Pinpoint the cell where the given text exists, returning its (X, Y) midpoint coordinate. 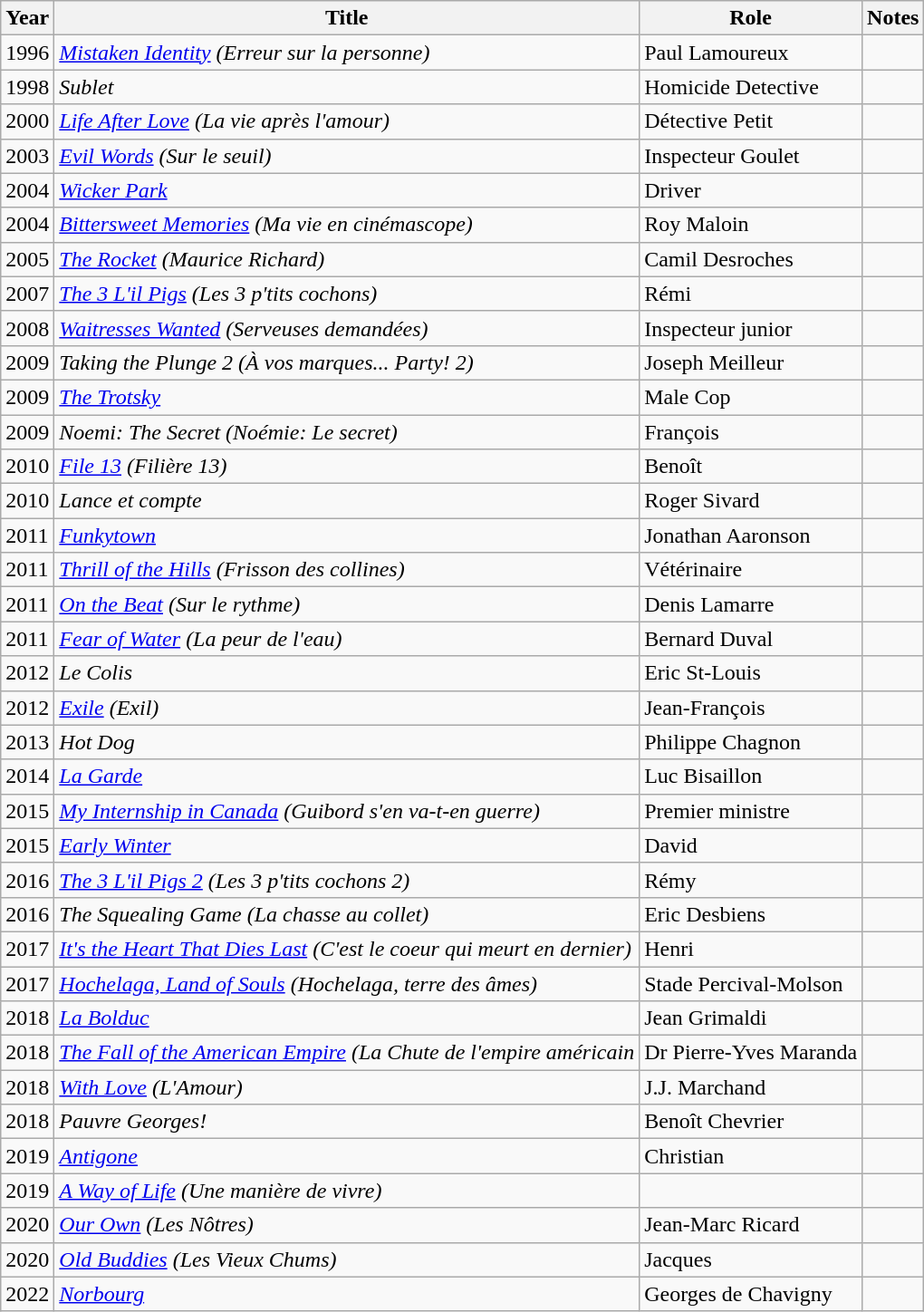
Life After Love (La vie après l'amour) (347, 121)
Pauvre Georges! (347, 1122)
The Rocket (Maurice Richard) (347, 259)
David (751, 845)
Paul Lamoureux (751, 53)
Role (751, 18)
Henri (751, 949)
François (751, 432)
Hochelaga, Land of Souls (Hochelaga, terre des âmes) (347, 983)
2008 (27, 328)
Hot Dog (347, 742)
2003 (27, 156)
Luc Bisaillon (751, 777)
The Fall of the American Empire (La Chute de l'empire américain (347, 1053)
Jean-François (751, 708)
Male Cop (751, 397)
Taking the Plunge 2 (À vos marques... Party! 2) (347, 362)
Wicker Park (347, 190)
Rémi (751, 294)
Title (347, 18)
Inspecteur Goulet (751, 156)
Bittersweet Memories (Ma vie en cinémascope) (347, 225)
Roy Maloin (751, 225)
Funkytown (347, 535)
On the Beat (Sur le rythme) (347, 604)
Benoît Chevrier (751, 1122)
It's the Heart That Dies Last (C'est le coeur qui meurt en dernier) (347, 949)
Benoît (751, 467)
Détective Petit (751, 121)
Noemi: The Secret (Noémie: Le secret) (347, 432)
Dr Pierre-Yves Maranda (751, 1053)
Rémy (751, 880)
1998 (27, 87)
Vétérinaire (751, 570)
The 3 L'il Pigs (Les 3 p'tits cochons) (347, 294)
Homicide Detective (751, 87)
2013 (27, 742)
The 3 L'il Pigs 2 (Les 3 p'tits cochons 2) (347, 880)
J.J. Marchand (751, 1087)
Mistaken Identity (Erreur sur la personne) (347, 53)
2014 (27, 777)
Georges de Chavigny (751, 1294)
Evil Words (Sur le seuil) (347, 156)
Fear of Water (La peur de l'eau) (347, 639)
Jacques (751, 1259)
2000 (27, 121)
Notes (893, 18)
Joseph Meilleur (751, 362)
Bernard Duval (751, 639)
1996 (27, 53)
Christian (751, 1156)
La Bolduc (347, 1018)
Denis Lamarre (751, 604)
La Garde (347, 777)
Lance et compte (347, 501)
Philippe Chagnon (751, 742)
The Squealing Game (La chasse au collet) (347, 914)
Stade Percival-Molson (751, 983)
2005 (27, 259)
Jonathan Aaronson (751, 535)
Eric St-Louis (751, 673)
Early Winter (347, 845)
2022 (27, 1294)
Camil Desroches (751, 259)
Year (27, 18)
Eric Desbiens (751, 914)
Exile (Exil) (347, 708)
2007 (27, 294)
Premier ministre (751, 811)
With Love (L'Amour) (347, 1087)
Our Own (Les Nôtres) (347, 1225)
Old Buddies (Les Vieux Chums) (347, 1259)
Inspecteur junior (751, 328)
File 13 (Filière 13) (347, 467)
Driver (751, 190)
Jean-Marc Ricard (751, 1225)
Sublet (347, 87)
Waitresses Wanted (Serveuses demandées) (347, 328)
Norbourg (347, 1294)
A Way of Life (Une manière de vivre) (347, 1191)
Roger Sivard (751, 501)
My Internship in Canada (Guibord s'en va-t-en guerre) (347, 811)
The Trotsky (347, 397)
Jean Grimaldi (751, 1018)
Antigone (347, 1156)
Thrill of the Hills (Frisson des collines) (347, 570)
Le Colis (347, 673)
